Provide the (x, y) coordinate of the cell's center where the given text is located.  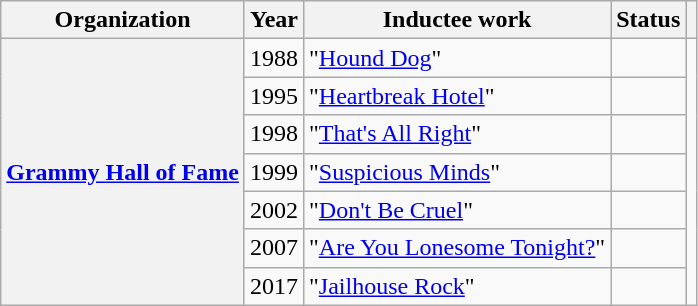
"Jailhouse Rock" (456, 286)
2017 (274, 286)
"Are You Lonesome Tonight?" (456, 248)
1999 (274, 172)
Year (274, 20)
"Don't Be Cruel" (456, 210)
"Suspicious Minds" (456, 172)
"That's All Right" (456, 134)
2007 (274, 248)
2002 (274, 210)
1988 (274, 58)
Grammy Hall of Fame (123, 172)
1998 (274, 134)
Inductee work (456, 20)
Status (648, 20)
Organization (123, 20)
"Heartbreak Hotel" (456, 96)
"Hound Dog" (456, 58)
1995 (274, 96)
